Search for the cell housing the specified text and yield its [x, y] center coordinate. 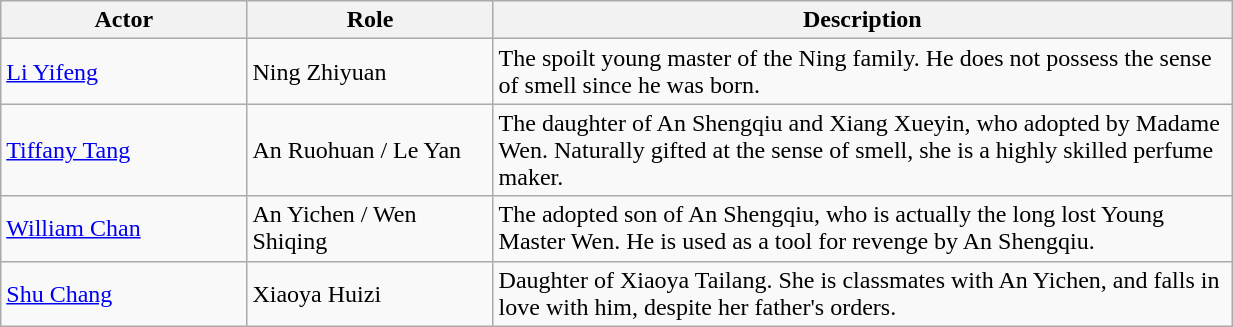
Li Yifeng [124, 72]
Tiffany Tang [124, 150]
The adopted son of An Shengqiu, who is actually the long lost Young Master Wen. He is used as a tool for revenge by An Shengqiu. [862, 228]
Shu Chang [124, 294]
Actor [124, 20]
Role [370, 20]
An Yichen / Wen Shiqing [370, 228]
Description [862, 20]
Ning Zhiyuan [370, 72]
Daughter of Xiaoya Tailang. She is classmates with An Yichen, and falls in love with him, despite her father's orders. [862, 294]
The spoilt young master of the Ning family. He does not possess the sense of smell since he was born. [862, 72]
Xiaoya Huizi [370, 294]
William Chan [124, 228]
An Ruohuan / Le Yan [370, 150]
